Extract the (x, y) coordinate from the center of the cell holding the provided text.  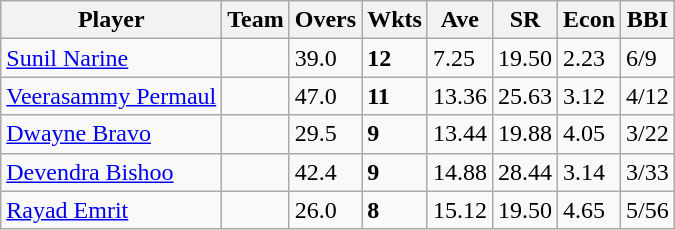
3/33 (648, 172)
12 (395, 58)
Sunil Narine (112, 58)
Ave (460, 20)
42.4 (325, 172)
Econ (590, 20)
5/56 (648, 210)
Rayad Emrit (112, 210)
29.5 (325, 134)
BBI (648, 20)
15.12 (460, 210)
28.44 (524, 172)
13.36 (460, 96)
Team (256, 20)
2.23 (590, 58)
3.12 (590, 96)
Dwayne Bravo (112, 134)
Veerasammy Permaul (112, 96)
6/9 (648, 58)
Devendra Bishoo (112, 172)
25.63 (524, 96)
3.14 (590, 172)
SR (524, 20)
39.0 (325, 58)
14.88 (460, 172)
11 (395, 96)
4/12 (648, 96)
Player (112, 20)
Overs (325, 20)
13.44 (460, 134)
4.05 (590, 134)
Wkts (395, 20)
47.0 (325, 96)
19.88 (524, 134)
3/22 (648, 134)
8 (395, 210)
26.0 (325, 210)
4.65 (590, 210)
7.25 (460, 58)
